Find where the given text appears and provide that cell's center as [x, y] coordinate. 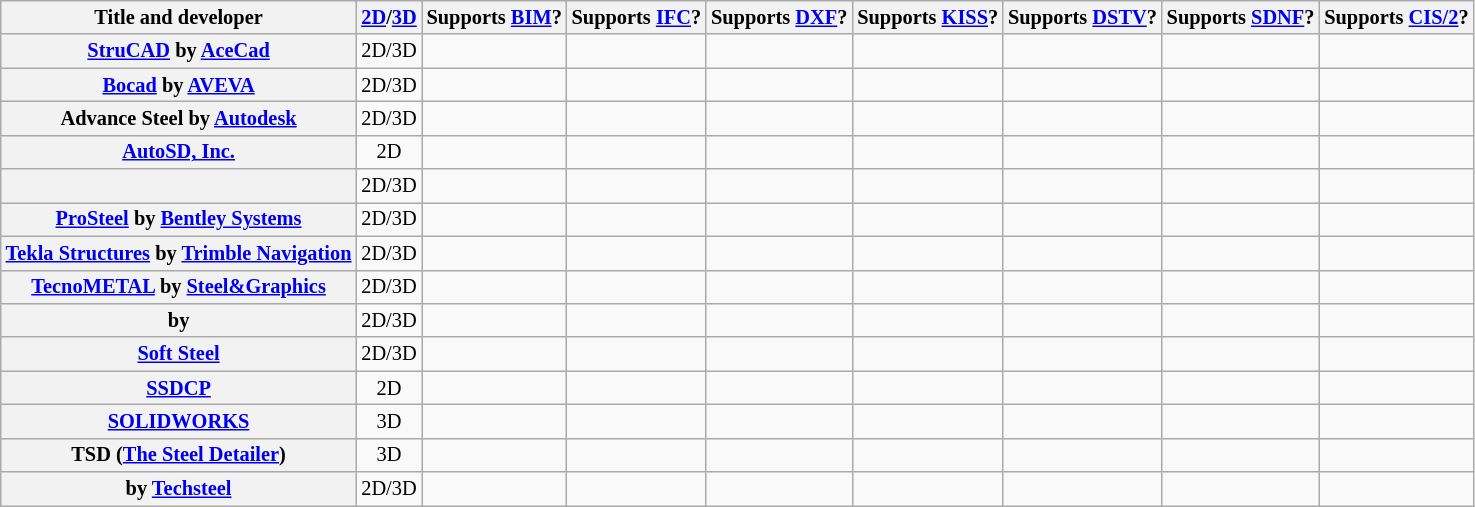
Supports CIS/2? [1396, 17]
AutoSD, Inc. [179, 152]
SSDCP [179, 388]
StruCAD by AceCad [179, 51]
Supports SDNF? [1241, 17]
by [179, 320]
TecnoMETAL by Steel&Graphics [179, 287]
Soft Steel [179, 354]
Supports KISS? [928, 17]
TSD (The Steel Detailer) [179, 455]
Tekla Structures by Trimble Navigation [179, 253]
Supports BIM? [494, 17]
Advance Steel by Autodesk [179, 118]
Supports IFC? [636, 17]
Supports DSTV? [1082, 17]
by Techsteel [179, 489]
Bocad by AVEVA [179, 85]
ProSteel by Bentley Systems [179, 219]
Title and developer [179, 17]
Supports DXF? [779, 17]
SOLIDWORKS [179, 421]
